Capture the cell that displays the provided text and extract its [X, Y] central coordinate. 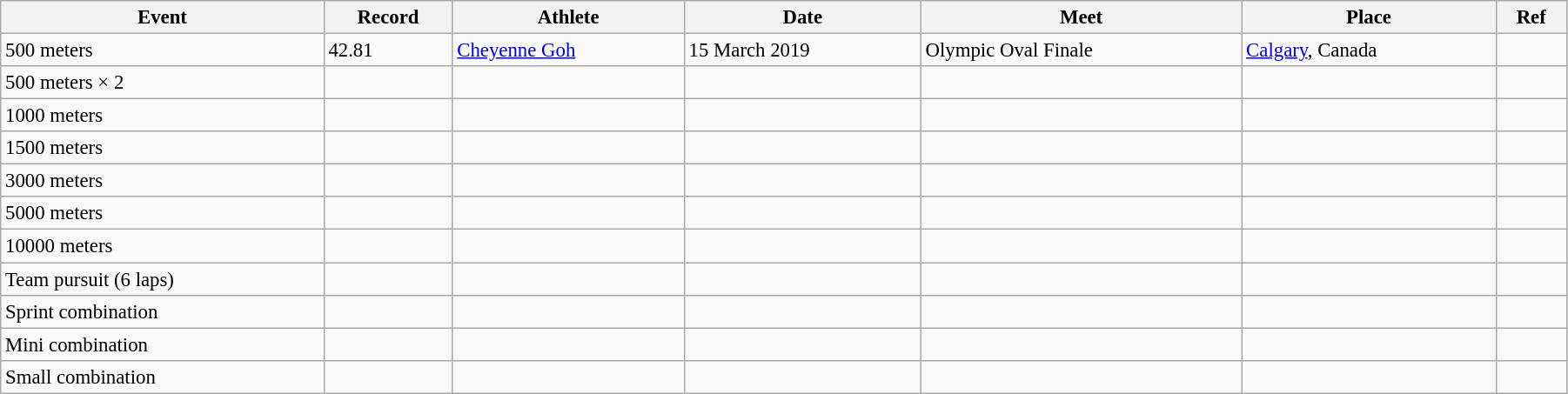
Event [162, 17]
Small combination [162, 377]
Meet [1081, 17]
Team pursuit (6 laps) [162, 279]
Place [1369, 17]
Record [388, 17]
Calgary, Canada [1369, 50]
Ref [1531, 17]
3000 meters [162, 181]
500 meters × 2 [162, 83]
Date [802, 17]
42.81 [388, 50]
5000 meters [162, 213]
Sprint combination [162, 311]
Mini combination [162, 344]
Cheyenne Goh [568, 50]
1000 meters [162, 116]
500 meters [162, 50]
Athlete [568, 17]
Olympic Oval Finale [1081, 50]
10000 meters [162, 246]
1500 meters [162, 148]
15 March 2019 [802, 50]
